Provide the (X, Y) coordinate of the cell's center where the given text is located.  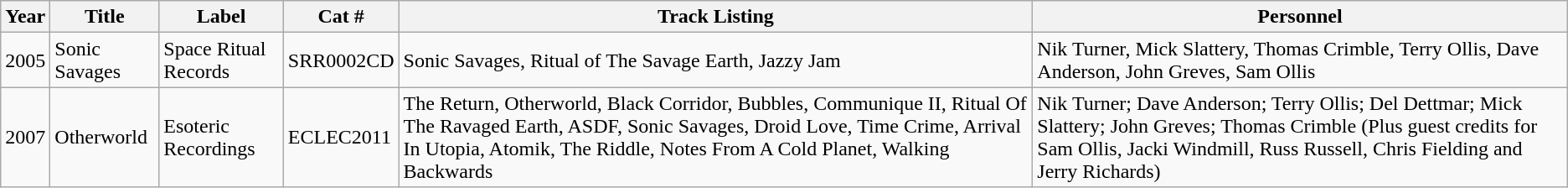
Track Listing (715, 17)
2005 (25, 60)
Esoteric Recordings (221, 138)
SRR0002CD (341, 60)
Title (105, 17)
Space Ritual Records (221, 60)
ECLEC2011 (341, 138)
Sonic Savages (105, 60)
2007 (25, 138)
Otherworld (105, 138)
Label (221, 17)
Nik Turner, Mick Slattery, Thomas Crimble, Terry Ollis, Dave Anderson, John Greves, Sam Ollis (1300, 60)
Sonic Savages, Ritual of The Savage Earth, Jazzy Jam (715, 60)
Personnel (1300, 17)
Cat # (341, 17)
Year (25, 17)
